Pinpoint the cell where the given text exists, returning its (X, Y) midpoint coordinate. 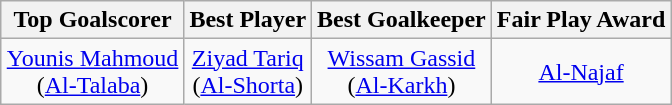
Best Goalkeeper (402, 20)
Top Goalscorer (92, 20)
Fair Play Award (581, 20)
Younis Mahmoud(Al-Talaba) (92, 72)
Ziyad Tariq(Al-Shorta) (248, 72)
Best Player (248, 20)
Wissam Gassid(Al-Karkh) (402, 72)
Al-Najaf (581, 72)
